Identify which cell holds the provided text, then report its [X, Y] central coordinate. 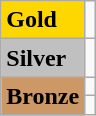
Gold [43, 20]
Bronze [43, 96]
Silver [43, 58]
